Capture the cell that displays the provided text and extract its (X, Y) central coordinate. 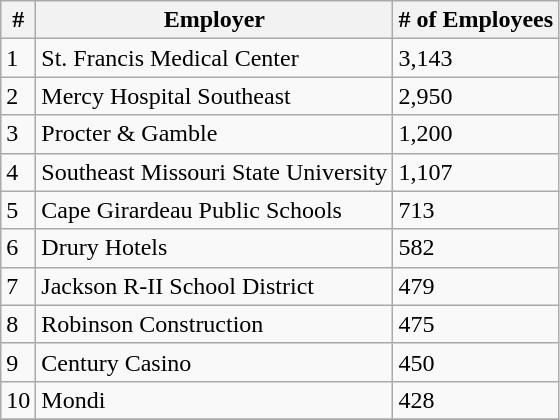
1,107 (476, 172)
9 (18, 362)
475 (476, 324)
3 (18, 134)
450 (476, 362)
Mondi (214, 400)
10 (18, 400)
Southeast Missouri State University (214, 172)
2 (18, 96)
1,200 (476, 134)
5 (18, 210)
Employer (214, 20)
Drury Hotels (214, 248)
1 (18, 58)
713 (476, 210)
St. Francis Medical Center (214, 58)
479 (476, 286)
582 (476, 248)
8 (18, 324)
# of Employees (476, 20)
Century Casino (214, 362)
# (18, 20)
Robinson Construction (214, 324)
Mercy Hospital Southeast (214, 96)
Jackson R-II School District (214, 286)
4 (18, 172)
6 (18, 248)
2,950 (476, 96)
3,143 (476, 58)
428 (476, 400)
Cape Girardeau Public Schools (214, 210)
7 (18, 286)
Procter & Gamble (214, 134)
